Determine the (X, Y) coordinate at the center of the cell enclosing the given text.  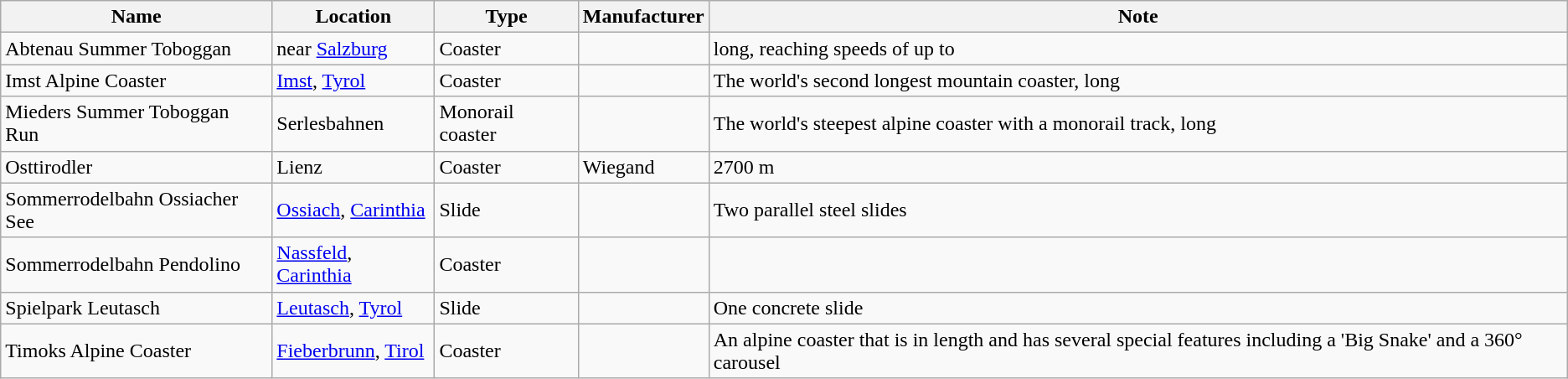
Note (1137, 17)
Timoks Alpine Coaster (137, 350)
Two parallel steel slides (1137, 210)
Name (137, 17)
Spielpark Leutasch (137, 308)
Sommerrodelbahn Pendolino (137, 265)
Nassfeld, Carinthia (353, 265)
Type (506, 17)
Location (353, 17)
One concrete slide (1137, 308)
An alpine coaster that is in length and has several special features including a 'Big Snake' and a 360° carousel (1137, 350)
2700 m (1137, 167)
Manufacturer (643, 17)
long, reaching speeds of up to (1137, 49)
Fieberbrunn, Tirol (353, 350)
Imst Alpine Coaster (137, 80)
Ossiach, Carinthia (353, 210)
Mieders Summer Toboggan Run (137, 124)
Leutasch, Tyrol (353, 308)
Lienz (353, 167)
Abtenau Summer Toboggan (137, 49)
The world's second longest mountain coaster, long (1137, 80)
Osttirodler (137, 167)
Serlesbahnen (353, 124)
Sommerrodelbahn Ossiacher See (137, 210)
Imst, Tyrol (353, 80)
The world's steepest alpine coaster with a monorail track, long (1137, 124)
Wiegand (643, 167)
Monorail coaster (506, 124)
near Salzburg (353, 49)
